Pinpoint the cell where the given text exists, returning its (x, y) midpoint coordinate. 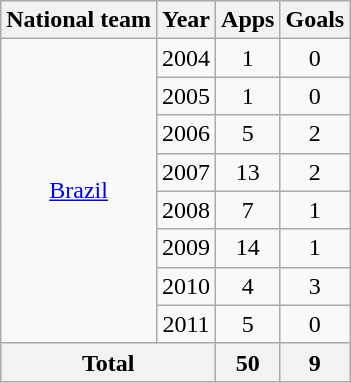
14 (248, 248)
9 (315, 362)
2004 (186, 58)
Goals (315, 20)
4 (248, 286)
2007 (186, 172)
13 (248, 172)
2008 (186, 210)
Total (108, 362)
National team (79, 20)
Brazil (79, 191)
Apps (248, 20)
2011 (186, 324)
3 (315, 286)
Year (186, 20)
50 (248, 362)
7 (248, 210)
2009 (186, 248)
2005 (186, 96)
2010 (186, 286)
2006 (186, 134)
